Return the [x, y] coordinate for the center point of the cell that contains the specified text.  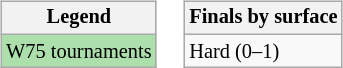
Finals by surface [263, 18]
Hard (0–1) [263, 51]
W75 tournaments [78, 51]
Legend [78, 18]
